Return the [X, Y] coordinate for the center point of the cell that contains the specified text.  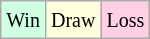
Win [24, 20]
Loss [126, 20]
Draw [72, 20]
